For the text-containing cell, return its midpoint in [X, Y] coordinate format. 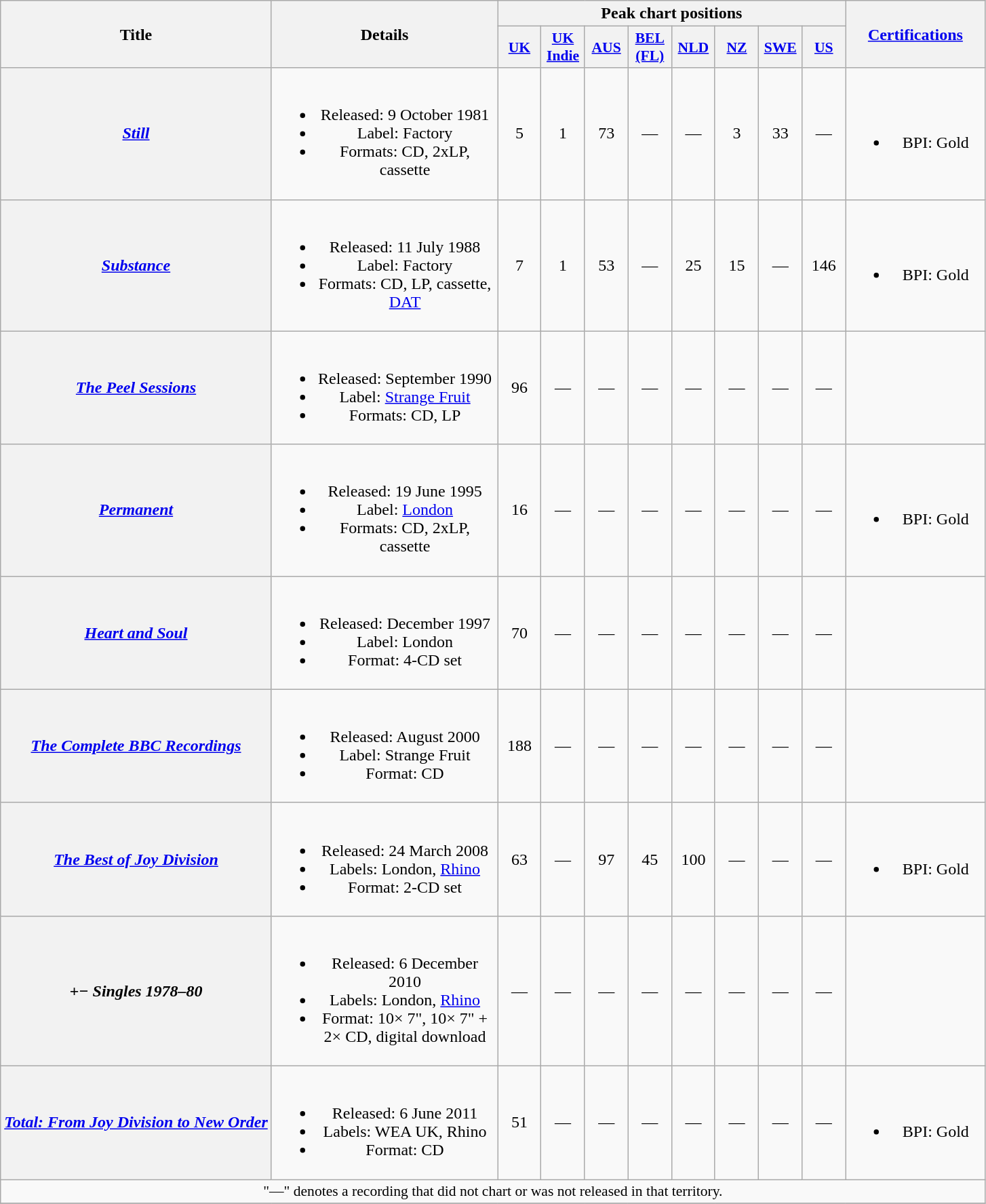
Still [136, 134]
63 [519, 859]
188 [519, 746]
53 [606, 265]
73 [606, 134]
The Best of Joy Division [136, 859]
"—" denotes a recording that did not chart or was not released in that territory. [493, 1191]
Released: 11 July 1988Label: FactoryFormats: CD, LP, cassette, DAT [384, 265]
Details [384, 34]
70 [519, 632]
Permanent [136, 510]
100 [693, 859]
US [824, 47]
UK [519, 47]
Released: 24 March 2008Labels: London, RhinoFormat: 2-CD set [384, 859]
97 [606, 859]
Released: December 1997Label: LondonFormat: 4-CD set [384, 632]
UK Indie [563, 47]
51 [519, 1122]
The Peel Sessions [136, 388]
AUS [606, 47]
Released: September 1990Label: Strange FruitFormats: CD, LP [384, 388]
45 [650, 859]
The Complete BBC Recordings [136, 746]
Released: 6 December 2010Labels: London, RhinoFormat: 10× 7", 10× 7" + 2× CD, digital download [384, 990]
Released: 6 June 2011Labels: WEA UK, RhinoFormat: CD [384, 1122]
33 [781, 134]
Substance [136, 265]
NZ [736, 47]
16 [519, 510]
5 [519, 134]
BEL (FL) [650, 47]
3 [736, 134]
Peak chart positions [671, 14]
146 [824, 265]
Title [136, 34]
25 [693, 265]
Released: 19 June 1995Label: LondonFormats: CD, 2xLP, cassette [384, 510]
Released: 9 October 1981Label: FactoryFormats: CD, 2xLP, cassette [384, 134]
+− Singles 1978–80 [136, 990]
Released: August 2000Label: Strange FruitFormat: CD [384, 746]
SWE [781, 47]
Certifications [915, 34]
7 [519, 265]
96 [519, 388]
15 [736, 265]
NLD [693, 47]
Total: From Joy Division to New Order [136, 1122]
Heart and Soul [136, 632]
